For the text-containing cell, return its midpoint in (X, Y) coordinate format. 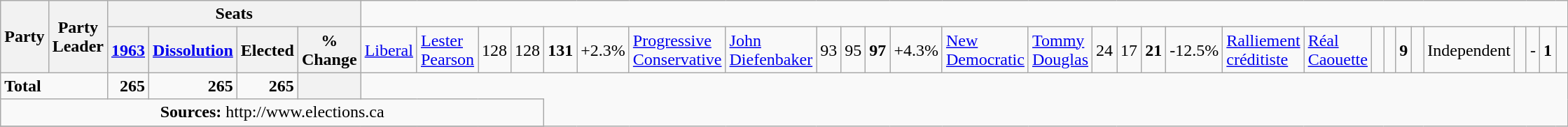
9 (1403, 50)
Ralliement créditiste (1263, 50)
1963 (127, 50)
Dissolution (193, 50)
1 (1548, 50)
21 (1154, 50)
17 (1129, 50)
John Diefenbaker (771, 50)
-12.5% (1195, 50)
93 (829, 50)
+2.3% (604, 50)
Seats (234, 14)
- (1532, 50)
Sources: http://www.elections.ca (272, 112)
New Democratic (985, 50)
Liberal (389, 50)
95 (853, 50)
Progressive Conservative (677, 50)
Elected (268, 50)
Independent (1469, 50)
Lester Pearson (447, 50)
131 (560, 50)
Total (55, 86)
Party (25, 36)
% Change (329, 50)
+4.3% (916, 50)
Tommy Douglas (1060, 50)
Réal Caouette (1338, 50)
24 (1105, 50)
97 (878, 50)
Party Leader (78, 36)
